Output the [X, Y] coordinate of the center of the cell containing the given text.  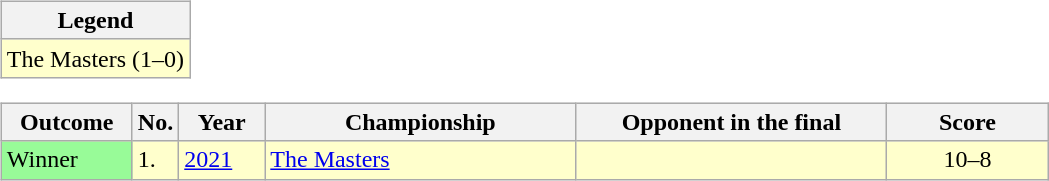
Score [968, 122]
2021 [222, 160]
Outcome [66, 122]
The Masters (1–0) [95, 58]
No. [155, 122]
1. [155, 160]
Opponent in the final [732, 122]
Championship [420, 122]
Legend [95, 20]
Winner [66, 160]
The Masters [420, 160]
Year [222, 122]
10–8 [968, 160]
